Find where the given text appears and provide that cell's center as (X, Y) coordinate. 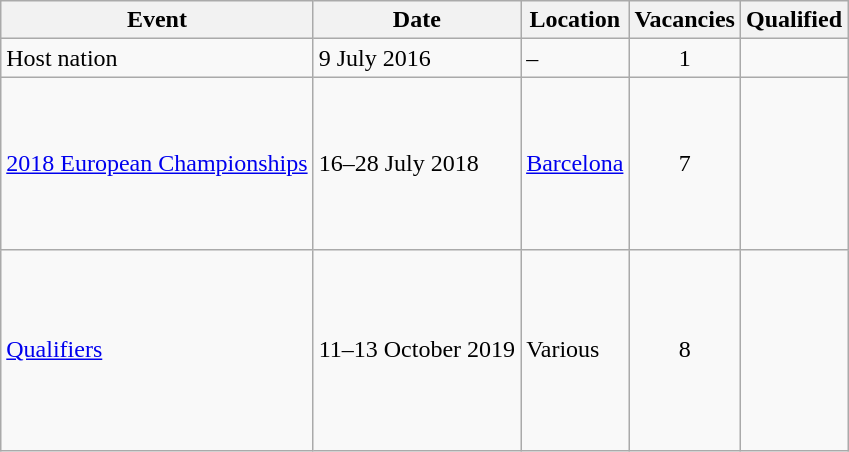
Qualifiers (157, 350)
Barcelona (575, 164)
2018 European Championships (157, 164)
16–28 July 2018 (416, 164)
11–13 October 2019 (416, 350)
Host nation (157, 58)
7 (685, 164)
Vacancies (685, 20)
Qualified (794, 20)
Various (575, 350)
Date (416, 20)
1 (685, 58)
Event (157, 20)
8 (685, 350)
– (575, 58)
Location (575, 20)
9 July 2016 (416, 58)
